Return the [X, Y] coordinate for the center point of the cell that contains the specified text.  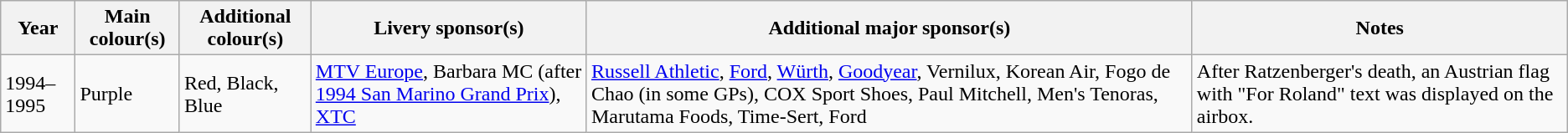
After Ratzenberger's death, an Austrian flag with "For Roland" text was displayed on the airbox. [1380, 94]
Red, Black, Blue [245, 94]
Main colour(s) [127, 28]
1994–1995 [39, 94]
Additional colour(s) [245, 28]
Additional major sponsor(s) [890, 28]
MTV Europe, Barbara MC (after 1994 San Marino Grand Prix), XTC [449, 94]
Year [39, 28]
Purple [127, 94]
Notes [1380, 28]
Livery sponsor(s) [449, 28]
